Output the (X, Y) coordinate of the center of the cell containing the given text.  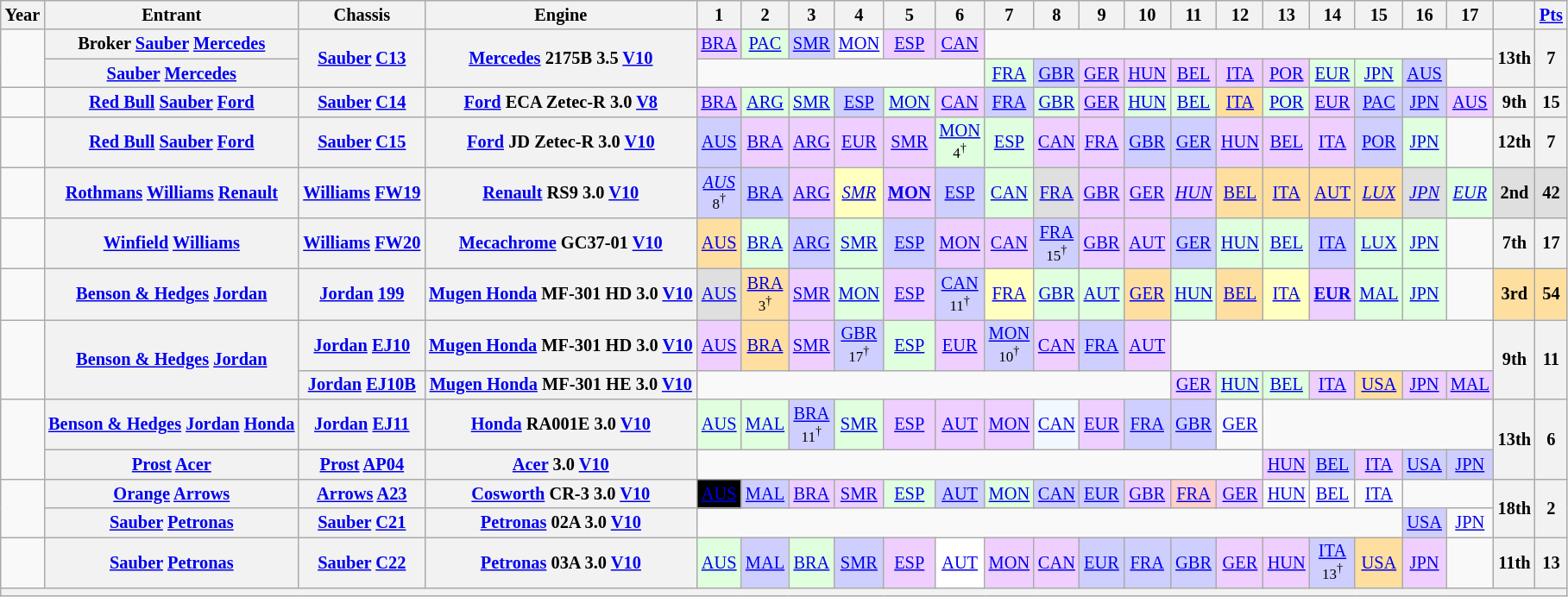
18th (1514, 507)
Renault RS9 3.0 V10 (561, 193)
Jordan EJ11 (362, 424)
Jordan EJ10B (362, 385)
BRA3† (765, 293)
Orange Arrows (171, 493)
8 (1056, 15)
Broker Sauber Mercedes (171, 44)
Cosworth CR-3 3.0 V10 (561, 493)
CAN11† (960, 293)
MON4† (960, 141)
7th (1514, 243)
AUS8† (719, 193)
Sauber C22 (362, 562)
Sauber C15 (362, 141)
Acer 3.0 V10 (561, 464)
4 (860, 15)
3rd (1514, 293)
Jordan 199 (362, 293)
Ford JD Zetec-R 3.0 V10 (561, 141)
Entrant (171, 15)
Petronas 03A 3.0 V10 (561, 562)
Jordan EJ10 (362, 345)
16 (1424, 15)
Mercedes 2175B 3.5 V10 (561, 59)
5 (910, 15)
Sauber C21 (362, 523)
ITA13† (1332, 562)
Winfield Williams (171, 243)
Benson & Hedges Jordan Honda (171, 424)
BRA11† (811, 424)
Petronas 02A 3.0 V10 (561, 523)
GBR17† (860, 345)
Mecachrome GC37-01 V10 (561, 243)
Honda RA001E 3.0 V10 (561, 424)
Year (22, 15)
Prost Acer (171, 464)
Pts (1552, 15)
Sauber Mercedes (171, 73)
Sauber C14 (362, 102)
42 (1552, 193)
2nd (1514, 193)
Rothmans Williams Renault (171, 193)
3 (811, 15)
Ford ECA Zetec-R 3.0 V8 (561, 102)
10 (1147, 15)
12 (1240, 15)
FRA15† (1056, 243)
Arrows A23 (362, 493)
Chassis (362, 15)
Mugen Honda MF-301 HE 3.0 V10 (561, 385)
14 (1332, 15)
12th (1514, 141)
Sauber C13 (362, 59)
MON10† (1010, 345)
9 (1102, 15)
Williams FW19 (362, 193)
Williams FW20 (362, 243)
11th (1514, 562)
54 (1552, 293)
Prost AP04 (362, 464)
Engine (561, 15)
1 (719, 15)
